Locate the cell with the specified text and output its [x, y] center coordinate. 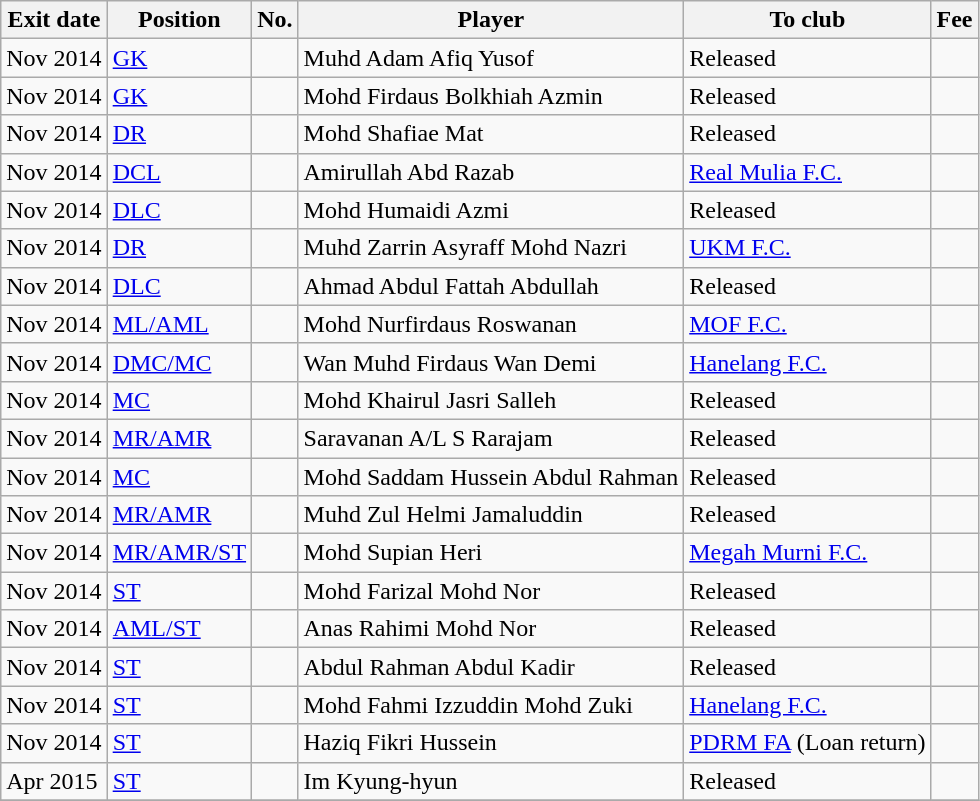
PDRM FA (Loan return) [808, 743]
Muhd Adam Afiq Yusof [491, 58]
Muhd Zarrin Asyraff Mohd Nazri [491, 248]
Mohd Saddam Hussein Abdul Rahman [491, 477]
Mohd Fahmi Izzuddin Mohd Zuki [491, 705]
Amirullah Abd Razab [491, 172]
ML/AML [179, 324]
No. [275, 20]
Exit date [54, 20]
Megah Murni F.C. [808, 553]
Wan Muhd Firdaus Wan Demi [491, 362]
Muhd Zul Helmi Jamaluddin [491, 515]
DCL [179, 172]
UKM F.C. [808, 248]
Position [179, 20]
Mohd Supian Heri [491, 553]
Real Mulia F.C. [808, 172]
To club [808, 20]
Mohd Shafiae Mat [491, 134]
Saravanan A/L S Rarajam [491, 438]
Mohd Khairul Jasri Salleh [491, 400]
Fee [954, 20]
Anas Rahimi Mohd Nor [491, 629]
Mohd Firdaus Bolkhiah Azmin [491, 96]
Mohd Farizal Mohd Nor [491, 591]
Im Kyung-hyun [491, 781]
Mohd Humaidi Azmi [491, 210]
Haziq Fikri Hussein [491, 743]
Ahmad Abdul Fattah Abdullah [491, 286]
AML/ST [179, 629]
MR/AMR/ST [179, 553]
Apr 2015 [54, 781]
Abdul Rahman Abdul Kadir [491, 667]
MOF F.C. [808, 324]
Mohd Nurfirdaus Roswanan [491, 324]
DMC/MC [179, 362]
Player [491, 20]
